Extract the (X, Y) coordinate from the center of the cell holding the provided text.  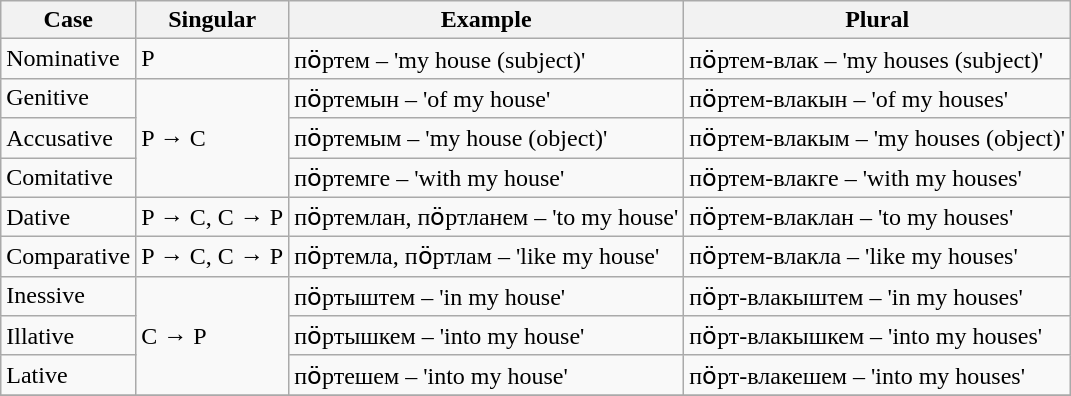
пӧртемла, пӧртлам – 'like my house' (486, 257)
пӧртем – 'my house (subject)' (486, 59)
пӧртыштем – 'in my house' (486, 296)
Dative (68, 217)
Nominative (68, 59)
пӧртешем – 'into my house' (486, 375)
Comparative (68, 257)
Case (68, 20)
пӧртем-влакым – 'my houses (object)' (878, 138)
P → C (212, 138)
пӧрт-влакыштем – 'in my houses' (878, 296)
Lative (68, 375)
пӧртем-влакге – 'with my houses' (878, 178)
Plural (878, 20)
пӧртемын – 'of my house' (486, 98)
Illative (68, 336)
Singular (212, 20)
пӧртемге – 'with my house' (486, 178)
P (212, 59)
Comitative (68, 178)
пӧртем-влакла – 'like my houses' (878, 257)
пӧрт-влакешем – 'into my houses' (878, 375)
пӧртем-влаклан – 'to my houses' (878, 217)
Example (486, 20)
Genitive (68, 98)
пӧртем-влакын – 'of my houses' (878, 98)
пӧртышкем – 'into my house' (486, 336)
пӧртемлан, пӧртланем – 'to my house' (486, 217)
пӧртем-влак – 'my houses (subject)' (878, 59)
пӧртемым – 'my house (object)' (486, 138)
Accusative (68, 138)
Inessive (68, 296)
пӧрт-влакышкем – 'into my houses' (878, 336)
C → P (212, 336)
